Provide the (X, Y) coordinate of the cell's center where the given text is located.  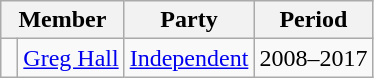
Independent (189, 58)
Period (314, 20)
Party (189, 20)
2008–2017 (314, 58)
Greg Hall (71, 58)
Member (62, 20)
